Detect which cell encompasses the target text, then output its [X, Y] center coordinate. 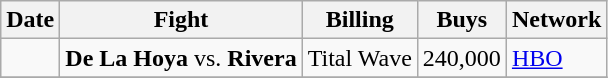
De La Hoya vs. Rivera [181, 58]
Buys [462, 20]
Billing [360, 20]
Tital Wave [360, 58]
240,000 [462, 58]
HBO [556, 58]
Fight [181, 20]
Network [556, 20]
Date [30, 20]
